Return [x, y] of the center of cell containing provided text 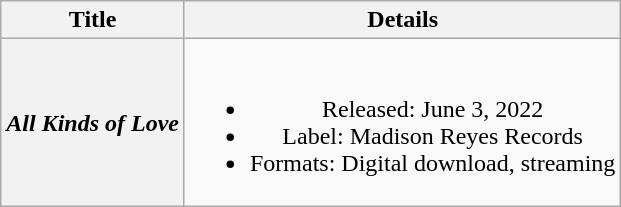
Released: June 3, 2022Label: Madison Reyes RecordsFormats: Digital download, streaming [402, 122]
Title [93, 20]
Details [402, 20]
All Kinds of Love [93, 122]
